Search for the cell housing the specified text and yield its (x, y) center coordinate. 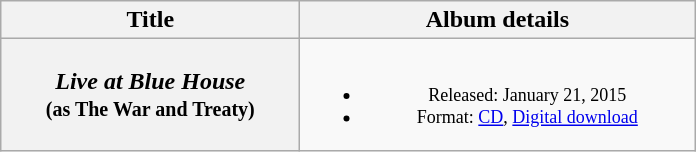
Live at Blue House (as The War and Treaty) (150, 95)
Album details (498, 20)
Title (150, 20)
Released: January 21, 2015Format: CD, Digital download (498, 95)
